For the text-containing cell, return its midpoint in [x, y] coordinate format. 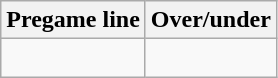
Over/under [210, 20]
Pregame line [74, 20]
